Find where the given text appears and provide that cell's center as (x, y) coordinate. 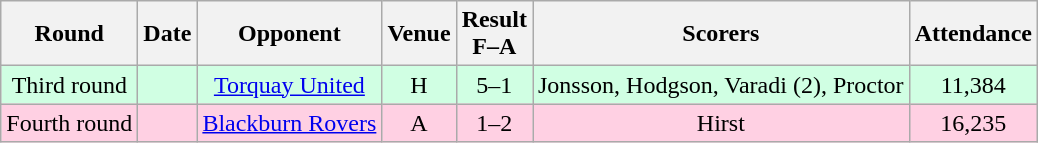
Jonsson, Hodgson, Varadi (2), Proctor (720, 85)
Fourth round (70, 123)
Blackburn Rovers (290, 123)
Attendance (973, 34)
A (419, 123)
Opponent (290, 34)
16,235 (973, 123)
Date (168, 34)
11,384 (973, 85)
ResultF–A (494, 34)
Round (70, 34)
Venue (419, 34)
5–1 (494, 85)
Third round (70, 85)
Scorers (720, 34)
Hirst (720, 123)
1–2 (494, 123)
Torquay United (290, 85)
H (419, 85)
